Return (X, Y) of the center of cell containing provided text 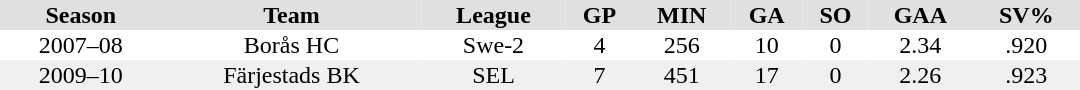
SV% (1026, 15)
Season (81, 15)
GP (600, 15)
Swe-2 (493, 45)
451 (682, 75)
17 (766, 75)
2.34 (920, 45)
.923 (1026, 75)
.920 (1026, 45)
7 (600, 75)
SO (836, 15)
2007–08 (81, 45)
GA (766, 15)
Färjestads BK (292, 75)
Team (292, 15)
4 (600, 45)
10 (766, 45)
SEL (493, 75)
MIN (682, 15)
2009–10 (81, 75)
League (493, 15)
GAA (920, 15)
2.26 (920, 75)
Borås HC (292, 45)
256 (682, 45)
